Return the [X, Y] coordinate for the center point of the cell that contains the specified text.  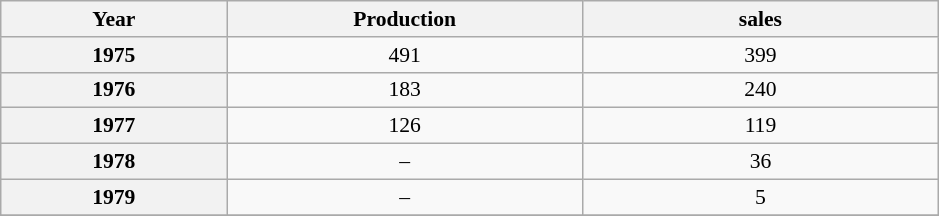
119 [761, 126]
1979 [114, 197]
240 [761, 90]
491 [405, 55]
1977 [114, 126]
399 [761, 55]
Year [114, 19]
sales [761, 19]
1976 [114, 90]
5 [761, 197]
183 [405, 90]
36 [761, 162]
1978 [114, 162]
126 [405, 126]
1975 [114, 55]
Production [405, 19]
